From the cell containing the given text, extract its center point as [X, Y] coordinate. 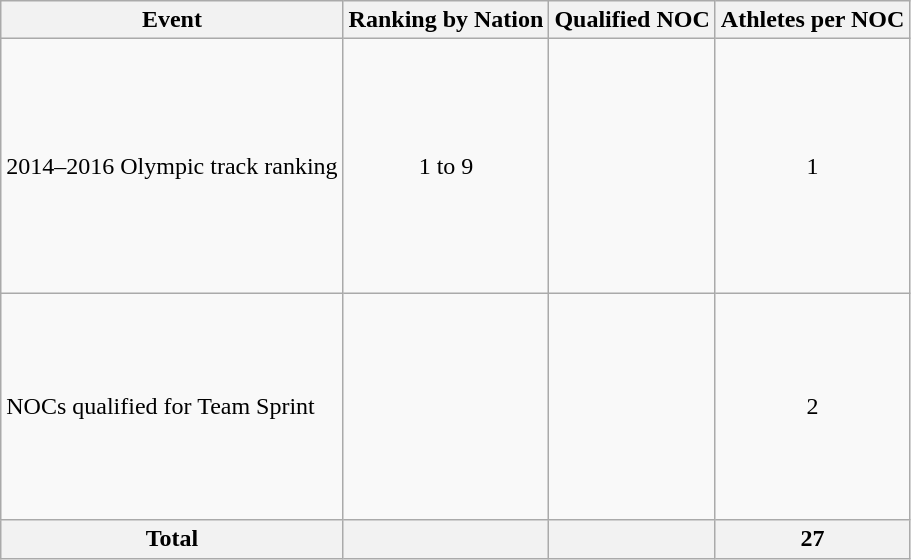
Qualified NOC [632, 20]
Total [172, 539]
1 to 9 [446, 166]
Athletes per NOC [812, 20]
Event [172, 20]
NOCs qualified for Team Sprint [172, 406]
2014–2016 Olympic track ranking [172, 166]
2 [812, 406]
27 [812, 539]
1 [812, 166]
Ranking by Nation [446, 20]
